For the text-containing cell, return its midpoint in [X, Y] coordinate format. 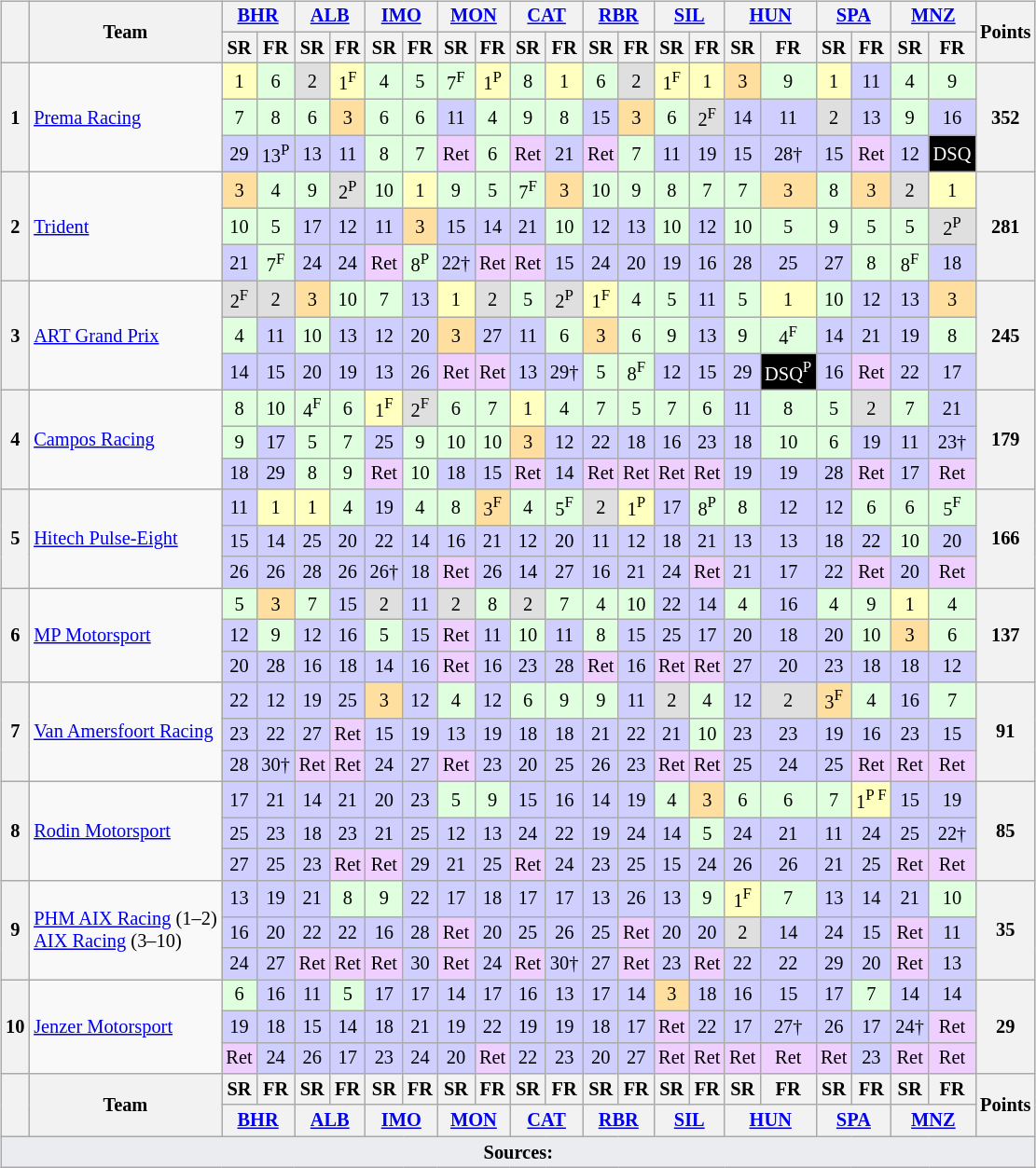
ART Grand Prix [125, 336]
Van Amersfoort Racing [125, 732]
27† [788, 1026]
MP Motorsport [125, 636]
352 [1005, 117]
Hitech Pulse-Eight [125, 539]
DSQP [788, 373]
137 [1005, 636]
Campos Racing [125, 440]
DSQ [952, 155]
PHM AIX Racing (1–2) AIX Racing (3–10) [125, 930]
91 [1005, 732]
Sources: [518, 1152]
29† [564, 373]
85 [1005, 831]
1P F [871, 800]
24† [910, 1026]
Prema Racing [125, 117]
13P [275, 155]
30 [420, 964]
166 [1005, 539]
Jenzer Motorsport [125, 1027]
179 [1005, 440]
35 [1005, 930]
28† [788, 155]
26† [384, 572]
245 [1005, 336]
23† [952, 442]
281 [1005, 227]
Rodin Motorsport [125, 831]
Trident [125, 227]
